Find where the given text appears and provide that cell's center as (X, Y) coordinate. 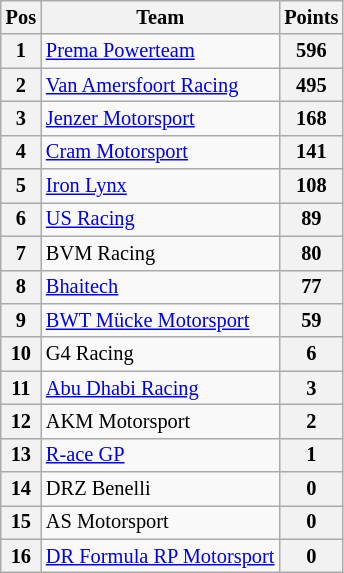
Cram Motorsport (160, 152)
596 (311, 51)
15 (21, 522)
7 (21, 253)
77 (311, 287)
14 (21, 489)
Team (160, 17)
Points (311, 17)
59 (311, 320)
AKM Motorsport (160, 421)
US Racing (160, 219)
Jenzer Motorsport (160, 118)
AS Motorsport (160, 522)
Prema Powerteam (160, 51)
4 (21, 152)
DRZ Benelli (160, 489)
11 (21, 388)
12 (21, 421)
Pos (21, 17)
9 (21, 320)
16 (21, 556)
BVM Racing (160, 253)
Iron Lynx (160, 186)
Abu Dhabi Racing (160, 388)
80 (311, 253)
13 (21, 455)
R-ace GP (160, 455)
10 (21, 354)
108 (311, 186)
89 (311, 219)
Bhaitech (160, 287)
DR Formula RP Motorsport (160, 556)
168 (311, 118)
495 (311, 85)
Van Amersfoort Racing (160, 85)
G4 Racing (160, 354)
5 (21, 186)
BWT Mücke Motorsport (160, 320)
141 (311, 152)
8 (21, 287)
